Return the (X, Y) coordinate for the center point of the cell that contains the specified text.  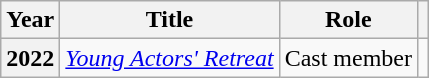
2022 (30, 58)
Young Actors' Retreat (170, 58)
Title (170, 20)
Cast member (348, 58)
Role (348, 20)
Year (30, 20)
